Determine the [X, Y] coordinate at the center of the cell enclosing the given text.  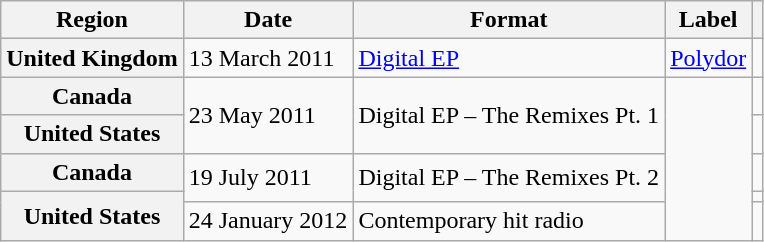
Digital EP – The Remixes Pt. 1 [509, 115]
Polydor [708, 58]
Digital EP [509, 58]
United Kingdom [92, 58]
Format [509, 20]
Contemporary hit radio [509, 221]
23 May 2011 [268, 115]
24 January 2012 [268, 221]
Digital EP – The Remixes Pt. 2 [509, 178]
19 July 2011 [268, 178]
Region [92, 20]
Date [268, 20]
13 March 2011 [268, 58]
Label [708, 20]
